Provide the (X, Y) coordinate of the cell's center where the given text is located.  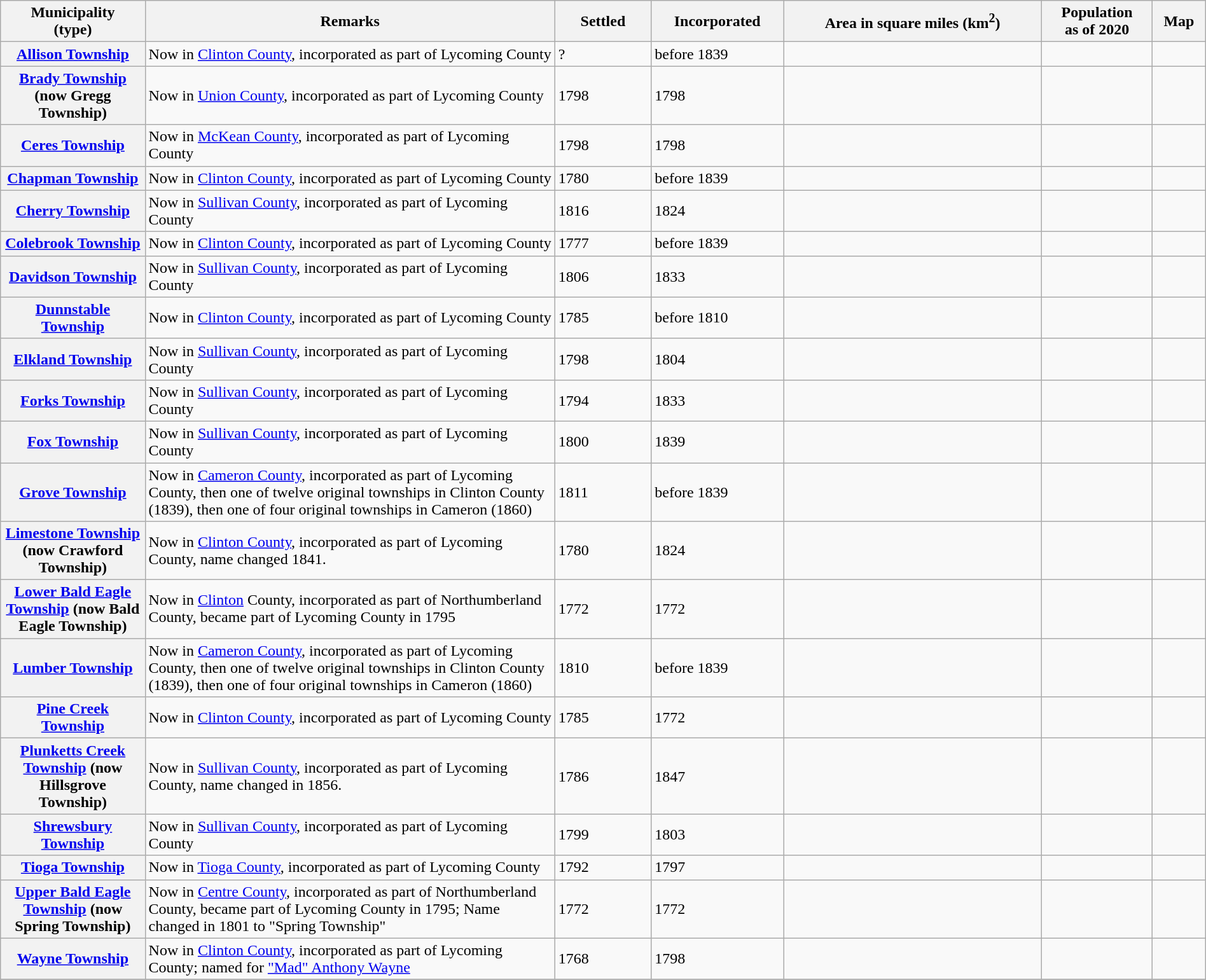
Remarks (350, 22)
Brady Township (now Gregg Township) (73, 95)
1816 (603, 211)
Now in Tioga County, incorporated as part of Lycoming County (350, 867)
1768 (603, 959)
Now in McKean County, incorporated as part of Lycoming County (350, 145)
1797 (717, 867)
Now in Sullivan County, incorporated as part of Lycoming County, name changed in 1856. (350, 776)
Chapman Township (73, 178)
Limestone Township (now Crawford Township) (73, 551)
1847 (717, 776)
Davidson Township (73, 276)
Allison Township (73, 54)
Map (1179, 22)
Lumber Township (73, 668)
1800 (603, 441)
Ceres Township (73, 145)
before 1810 (717, 318)
1839 (717, 441)
Now in Union County, incorporated as part of Lycoming County (350, 95)
Population as of 2020 (1097, 22)
1811 (603, 492)
Now in Clinton County, incorporated as part of Lycoming County; named for "Mad" Anthony Wayne (350, 959)
Area in square miles (km2) (913, 22)
Colebrook Township (73, 244)
Shrewsbury Township (73, 834)
Pine Creek Township (73, 717)
Tioga Township (73, 867)
1794 (603, 401)
Now in Clinton County, incorporated as part of Lycoming County, name changed 1841. (350, 551)
Now in Clinton County, incorporated as part of Northumberland County, became part of Lycoming County in 1795 (350, 609)
Grove Township (73, 492)
Wayne Township (73, 959)
1792 (603, 867)
Municipality(type) (73, 22)
Lower Bald Eagle Township (now Bald Eagle Township) (73, 609)
1799 (603, 834)
? (603, 54)
Forks Township (73, 401)
Dunnstable Township (73, 318)
1806 (603, 276)
Incorporated (717, 22)
1810 (603, 668)
1777 (603, 244)
Plunketts Creek Township (now Hillsgrove Township) (73, 776)
1803 (717, 834)
Cherry Township (73, 211)
Upper Bald Eagle Township (now Spring Township) (73, 909)
Fox Township (73, 441)
Settled (603, 22)
1786 (603, 776)
Elkland Township (73, 359)
1804 (717, 359)
